For the text-containing cell, return its midpoint in [x, y] coordinate format. 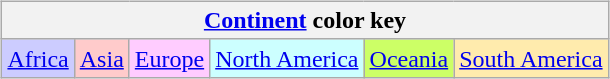
South America [531, 58]
Asia [102, 58]
Oceania [409, 58]
Continent color key [305, 20]
Europe [169, 58]
Africa [38, 58]
North America [287, 58]
